Pinpoint the cell where the given text exists, returning its (x, y) midpoint coordinate. 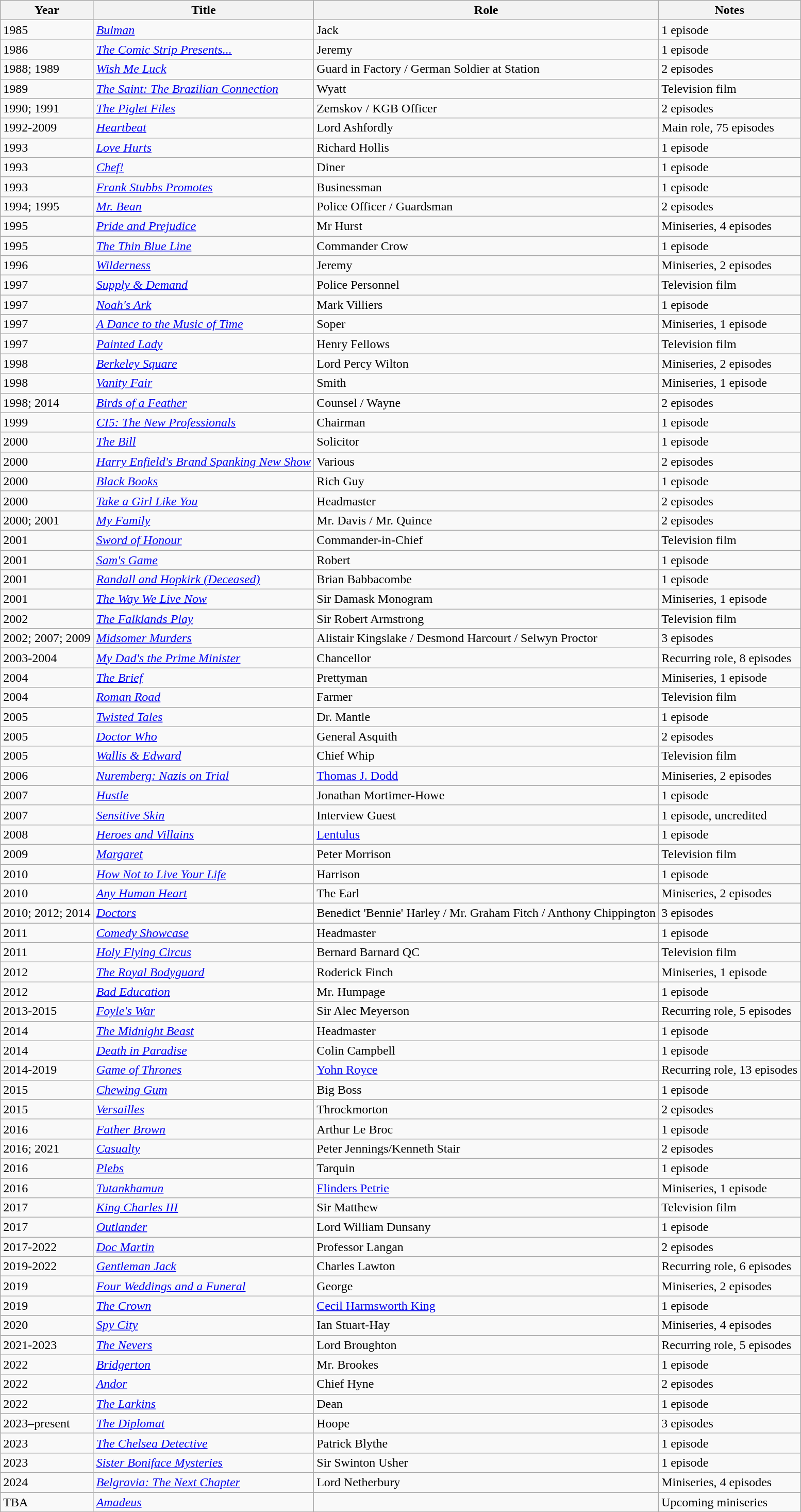
The Falklands Play (204, 619)
1994; 1995 (47, 206)
Sensitive Skin (204, 815)
Sir Matthew (487, 1208)
Police Personnel (487, 285)
Upcoming miniseries (730, 1502)
Amadeus (204, 1502)
Lord Netherbury (487, 1482)
Take a Girl Like You (204, 501)
Solicitor (487, 442)
Plebs (204, 1168)
Benedict 'Bennie' Harley / Mr. Graham Fitch / Anthony Chippington (487, 913)
Chief Hyne (487, 1384)
Versailles (204, 1109)
Businessman (487, 187)
Sword of Honour (204, 540)
Four Weddings and a Funeral (204, 1286)
Wallis & Edward (204, 756)
Nuremberg: Nazis on Trial (204, 776)
2017-2022 (47, 1247)
Recurring role, 6 episodes (730, 1267)
2019-2022 (47, 1267)
Commander Crow (487, 246)
Richard Hollis (487, 147)
Lentulus (487, 834)
2008 (47, 834)
The Midnight Beast (204, 1031)
Noah's Ark (204, 305)
Bernard Barnard QC (487, 952)
1985 (47, 30)
Spy City (204, 1325)
A Dance to the Music of Time (204, 324)
Heroes and Villains (204, 834)
Sam's Game (204, 560)
Wish Me Luck (204, 69)
Frank Stubbs Promotes (204, 187)
Title (204, 10)
1992-2009 (47, 128)
Doctors (204, 913)
The Larkins (204, 1404)
Cecil Harmsworth King (487, 1306)
2006 (47, 776)
1 episode, uncredited (730, 815)
Chancellor (487, 658)
The Chelsea Detective (204, 1443)
2024 (47, 1482)
Sir Alec Meyerson (487, 1011)
Sir Swinton Usher (487, 1462)
Patrick Blythe (487, 1443)
Comedy Showcase (204, 933)
Flinders Petrie (487, 1188)
Wyatt (487, 89)
Peter Morrison (487, 854)
Randall and Hopkirk (Deceased) (204, 580)
Chewing Gum (204, 1090)
Casualty (204, 1148)
Holy Flying Circus (204, 952)
1998; 2014 (47, 403)
General Asquith (487, 736)
Guard in Factory / German Soldier at Station (487, 69)
Brian Babbacombe (487, 580)
Doctor Who (204, 736)
Harry Enfield's Brand Spanking New Show (204, 462)
King Charles III (204, 1208)
Yohn Royce (487, 1070)
2016; 2021 (47, 1148)
Lord Ashfordly (487, 128)
Father Brown (204, 1129)
Henry Fellows (487, 344)
1988; 1989 (47, 69)
Thomas J. Dodd (487, 776)
Sister Boniface Mysteries (204, 1462)
The Crown (204, 1306)
Harrison (487, 874)
Charles Lawton (487, 1267)
1986 (47, 50)
2021-2023 (47, 1345)
Love Hurts (204, 147)
The Comic Strip Presents... (204, 50)
Birds of a Feather (204, 403)
Mark Villiers (487, 305)
The Piglet Files (204, 108)
Bridgerton (204, 1365)
Berkeley Square (204, 364)
1989 (47, 89)
Police Officer / Guardsman (487, 206)
Mr. Bean (204, 206)
Roderick Finch (487, 972)
Tutankhamun (204, 1188)
Year (47, 10)
Roman Road (204, 697)
Jack (487, 30)
Game of Thrones (204, 1070)
2009 (47, 854)
The Brief (204, 678)
2002; 2007; 2009 (47, 638)
The Thin Blue Line (204, 246)
How Not to Live Your Life (204, 874)
Main role, 75 episodes (730, 128)
Commander-in-Chief (487, 540)
Mr. Brookes (487, 1365)
Zemskov / KGB Officer (487, 108)
Midsomer Murders (204, 638)
Mr Hurst (487, 226)
Twisted Tales (204, 717)
Foyle's War (204, 1011)
Soper (487, 324)
Interview Guest (487, 815)
George (487, 1286)
Andor (204, 1384)
Jonathan Mortimer-Howe (487, 795)
1990; 1991 (47, 108)
CI5: The New Professionals (204, 422)
The Royal Bodyguard (204, 972)
Notes (730, 10)
1996 (47, 266)
2020 (47, 1325)
Supply & Demand (204, 285)
The Earl (487, 894)
Dean (487, 1404)
Smith (487, 383)
Various (487, 462)
The Saint: The Brazilian Connection (204, 89)
Hoope (487, 1423)
Ian Stuart-Hay (487, 1325)
The Diplomat (204, 1423)
Farmer (487, 697)
Any Human Heart (204, 894)
2014-2019 (47, 1070)
Diner (487, 167)
Prettyman (487, 678)
Heartbeat (204, 128)
Professor Langan (487, 1247)
Rich Guy (487, 481)
Outlander (204, 1227)
Lord William Dunsany (487, 1227)
1999 (47, 422)
Mr. Humpage (487, 992)
Lord Percy Wilton (487, 364)
Tarquin (487, 1168)
Death in Paradise (204, 1050)
Pride and Prejudice (204, 226)
My Family (204, 520)
Throckmorton (487, 1109)
Big Boss (487, 1090)
Dr. Mantle (487, 717)
Sir Robert Armstrong (487, 619)
Wilderness (204, 266)
Chef! (204, 167)
Robert (487, 560)
Peter Jennings/Kenneth Stair (487, 1148)
Black Books (204, 481)
Doc Martin (204, 1247)
Vanity Fair (204, 383)
Bulman (204, 30)
Bad Education (204, 992)
Margaret (204, 854)
Lord Broughton (487, 1345)
TBA (47, 1502)
Belgravia: The Next Chapter (204, 1482)
2002 (47, 619)
Recurring role, 8 episodes (730, 658)
The Way We Live Now (204, 599)
2010; 2012; 2014 (47, 913)
2000; 2001 (47, 520)
Gentleman Jack (204, 1267)
Hustle (204, 795)
Colin Campbell (487, 1050)
2023–present (47, 1423)
Painted Lady (204, 344)
Chairman (487, 422)
The Nevers (204, 1345)
Mr. Davis / Mr. Quince (487, 520)
2013-2015 (47, 1011)
My Dad's the Prime Minister (204, 658)
The Bill (204, 442)
Recurring role, 13 episodes (730, 1070)
Chief Whip (487, 756)
Arthur Le Broc (487, 1129)
Counsel / Wayne (487, 403)
Alistair Kingslake / Desmond Harcourt / Selwyn Proctor (487, 638)
2003-2004 (47, 658)
Role (487, 10)
Sir Damask Monogram (487, 599)
